Locate the cell with the specified text and output its [x, y] center coordinate. 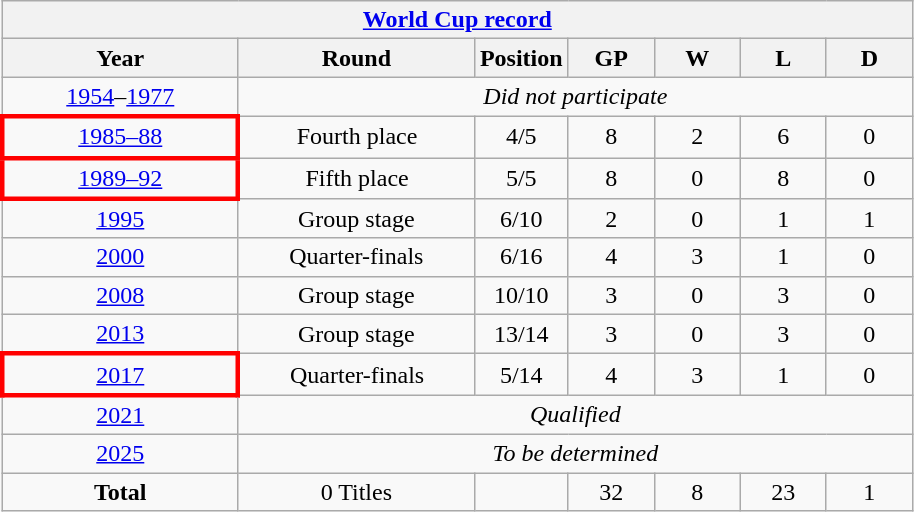
L [783, 58]
2017 [120, 374]
Total [120, 491]
Did not participate [575, 97]
2025 [120, 453]
1989–92 [120, 178]
32 [611, 491]
W [697, 58]
2021 [120, 415]
23 [783, 491]
GP [611, 58]
Fifth place [356, 178]
6/10 [521, 219]
6 [783, 136]
D [869, 58]
5/14 [521, 374]
2013 [120, 334]
To be determined [575, 453]
2008 [120, 295]
World Cup record [457, 20]
1954–1977 [120, 97]
4/5 [521, 136]
1995 [120, 219]
Fourth place [356, 136]
1985–88 [120, 136]
13/14 [521, 334]
2000 [120, 257]
0 Titles [356, 491]
5/5 [521, 178]
Year [120, 58]
Position [521, 58]
6/16 [521, 257]
Round [356, 58]
10/10 [521, 295]
Qualified [575, 415]
